Provide the [x, y] coordinate of the cell's center where the given text is located.  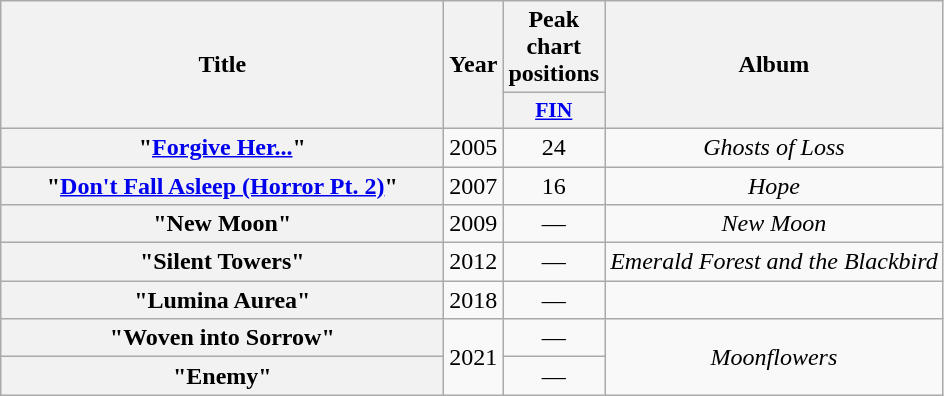
"Don't Fall Asleep (Horror Pt. 2)" [222, 185]
2021 [474, 357]
Moonflowers [774, 357]
"Forgive Her..." [222, 147]
Year [474, 65]
"Enemy" [222, 376]
New Moon [774, 224]
FIN [554, 111]
24 [554, 147]
"Silent Towers" [222, 262]
2018 [474, 300]
2005 [474, 147]
Peak chart positions [554, 47]
2009 [474, 224]
Emerald Forest and the Blackbird [774, 262]
"Woven into Sorrow" [222, 338]
"Lumina Aurea" [222, 300]
"New Moon" [222, 224]
Album [774, 65]
Title [222, 65]
Hope [774, 185]
2007 [474, 185]
2012 [474, 262]
Ghosts of Loss [774, 147]
16 [554, 185]
